Detect which cell encompasses the target text, then output its [x, y] center coordinate. 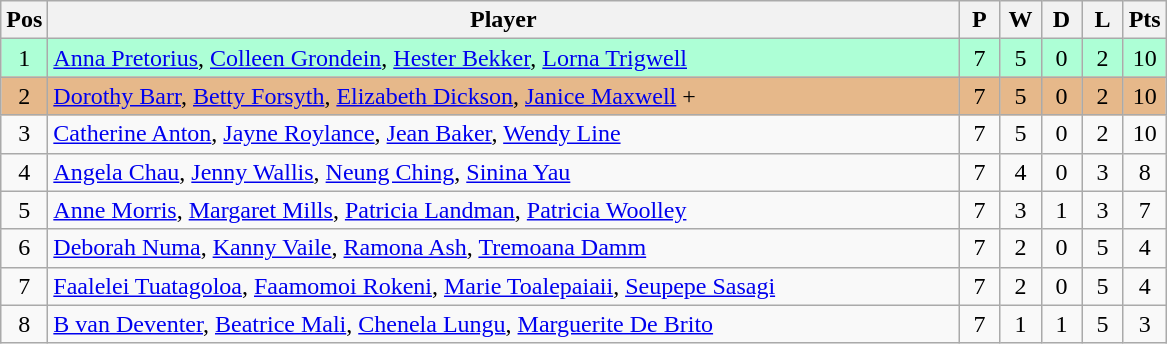
Anne Morris, Margaret Mills, Patricia Landman, Patricia Woolley [504, 210]
B van Deventer, Beatrice Mali, Chenela Lungu, Marguerite De Brito [504, 324]
Player [504, 20]
Pos [24, 20]
Angela Chau, Jenny Wallis, Neung Ching, Sinina Yau [504, 172]
D [1062, 20]
P [980, 20]
Faalelei Tuatagoloa, Faamomoi Rokeni, Marie Toalepaiaii, Seupepe Sasagi [504, 286]
L [1102, 20]
W [1020, 20]
Catherine Anton, Jayne Roylance, Jean Baker, Wendy Line [504, 134]
Anna Pretorius, Colleen Grondein, Hester Bekker, Lorna Trigwell [504, 58]
Deborah Numa, Kanny Vaile, Ramona Ash, Tremoana Damm [504, 248]
Pts [1144, 20]
Dorothy Barr, Betty Forsyth, Elizabeth Dickson, Janice Maxwell + [504, 96]
6 [24, 248]
